Determine the [x, y] coordinate at the center of the cell enclosing the given text.  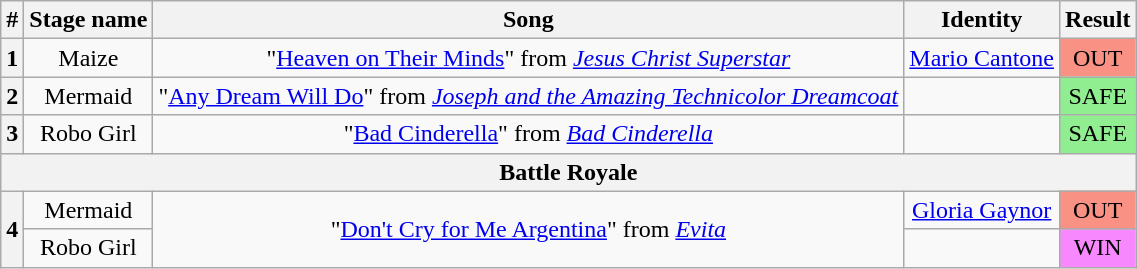
Result [1098, 20]
3 [12, 134]
Song [528, 20]
4 [12, 229]
Battle Royale [568, 172]
Gloria Gaynor [982, 210]
"Don't Cry for Me Argentina" from Evita [528, 229]
"Bad Cinderella" from Bad Cinderella [528, 134]
Mario Cantone [982, 58]
Maize [88, 58]
"Any Dream Will Do" from Joseph and the Amazing Technicolor Dreamcoat [528, 96]
1 [12, 58]
Stage name [88, 20]
2 [12, 96]
"Heaven on Their Minds" from Jesus Christ Superstar [528, 58]
WIN [1098, 248]
# [12, 20]
Identity [982, 20]
